Return the [x, y] coordinate for the center point of the cell that contains the specified text.  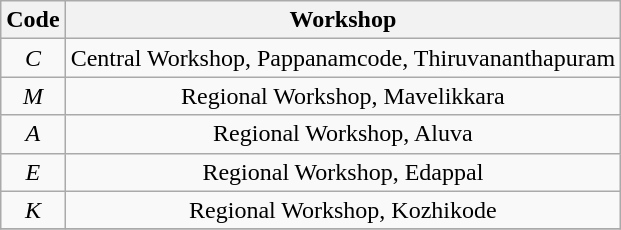
Code [33, 20]
M [33, 96]
Regional Workshop, Edappal [342, 172]
Regional Workshop, Aluva [342, 134]
E [33, 172]
Regional Workshop, Kozhikode [342, 210]
Central Workshop, Pappanamcode, Thiruvananthapuram [342, 58]
A [33, 134]
Workshop [342, 20]
K [33, 210]
Regional Workshop, Mavelikkara [342, 96]
C [33, 58]
